Return [X, Y] of the center of cell containing provided text 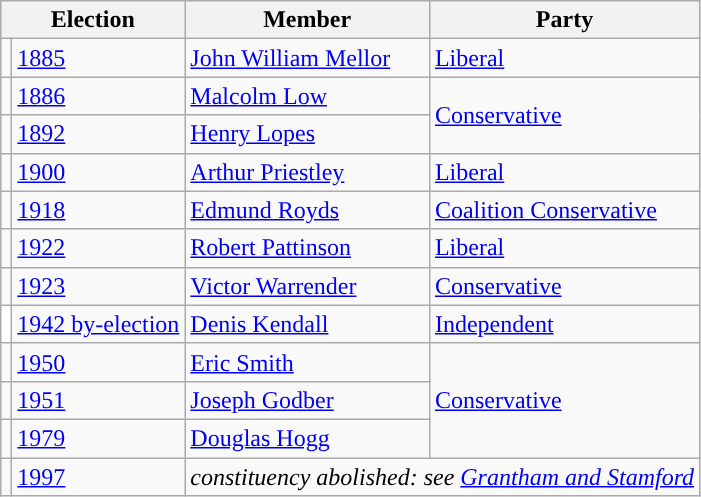
constituency abolished: see Grantham and Stamford [442, 477]
1923 [98, 286]
1886 [98, 96]
1922 [98, 248]
1950 [98, 362]
1951 [98, 400]
Douglas Hogg [308, 438]
1997 [98, 477]
1942 by-election [98, 324]
Robert Pattinson [308, 248]
1979 [98, 438]
Victor Warrender [308, 286]
Coalition Conservative [564, 210]
Eric Smith [308, 362]
Arthur Priestley [308, 172]
Malcolm Low [308, 96]
1900 [98, 172]
1918 [98, 210]
Edmund Royds [308, 210]
Independent [564, 324]
Party [564, 20]
Election [93, 20]
Joseph Godber [308, 400]
Member [308, 20]
John William Mellor [308, 58]
Denis Kendall [308, 324]
Henry Lopes [308, 134]
1892 [98, 134]
1885 [98, 58]
